Return (x, y) of the center of cell containing provided text 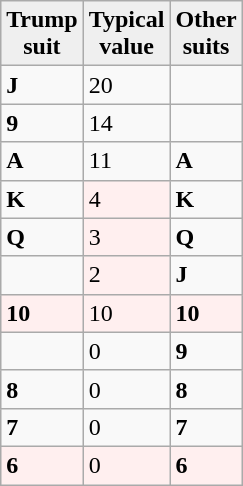
4 (126, 199)
20 (126, 85)
14 (126, 123)
11 (126, 161)
3 (126, 237)
Trumpsuit (42, 34)
Typicalvalue (126, 34)
Othersuits (206, 34)
2 (126, 275)
